Extract the [X, Y] coordinate from the center of the cell holding the provided text.  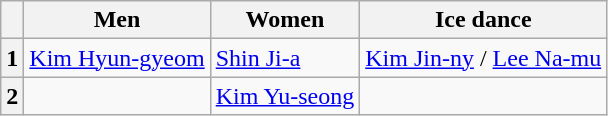
1 [12, 58]
Shin Ji-a [285, 58]
Women [285, 20]
Kim Jin-ny / Lee Na-mu [484, 58]
Kim Hyun-gyeom [117, 58]
Men [117, 20]
Kim Yu-seong [285, 96]
Ice dance [484, 20]
2 [12, 96]
